Determine the [X, Y] coordinate at the center of the cell enclosing the given text.  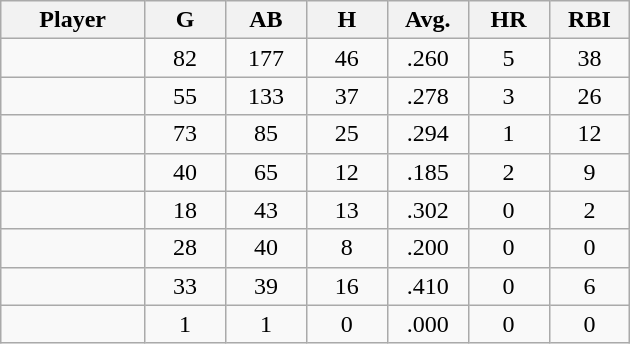
16 [346, 286]
.000 [428, 324]
26 [590, 96]
.302 [428, 210]
28 [186, 248]
55 [186, 96]
73 [186, 134]
8 [346, 248]
3 [508, 96]
RBI [590, 20]
37 [346, 96]
.278 [428, 96]
.410 [428, 286]
.294 [428, 134]
18 [186, 210]
38 [590, 58]
65 [266, 172]
H [346, 20]
6 [590, 286]
Avg. [428, 20]
177 [266, 58]
5 [508, 58]
.185 [428, 172]
133 [266, 96]
43 [266, 210]
85 [266, 134]
Player [73, 20]
82 [186, 58]
HR [508, 20]
39 [266, 286]
33 [186, 286]
25 [346, 134]
9 [590, 172]
.200 [428, 248]
13 [346, 210]
AB [266, 20]
G [186, 20]
.260 [428, 58]
46 [346, 58]
